Return (x, y) of the center of cell containing provided text 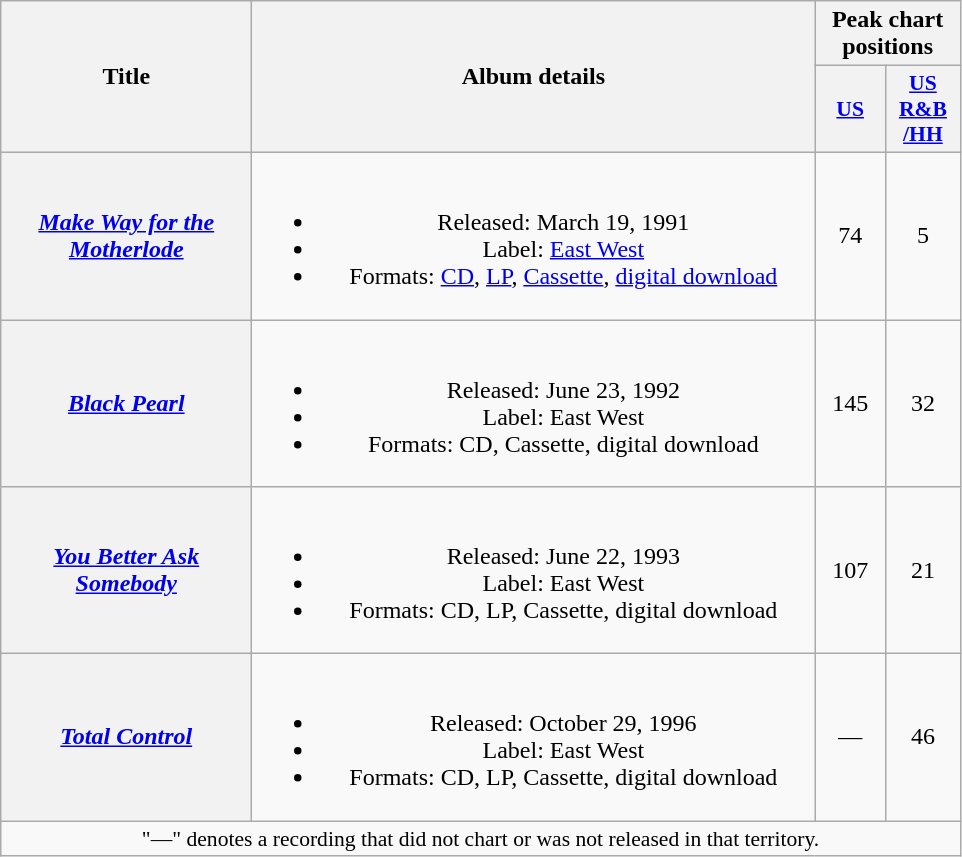
74 (850, 236)
32 (922, 404)
145 (850, 404)
Make Way for the Motherlode (126, 236)
5 (922, 236)
Released: October 29, 1996Label: East WestFormats: CD, LP, Cassette, digital download (534, 738)
"—" denotes a recording that did not chart or was not released in that territory. (481, 839)
21 (922, 570)
Released: March 19, 1991Label: East WestFormats: CD, LP, Cassette, digital download (534, 236)
Total Control (126, 738)
Title (126, 77)
Released: June 22, 1993Label: East WestFormats: CD, LP, Cassette, digital download (534, 570)
Peak chart positions (888, 34)
Album details (534, 77)
Black Pearl (126, 404)
USR&B/HH (922, 110)
46 (922, 738)
— (850, 738)
Released: June 23, 1992Label: East WestFormats: CD, Cassette, digital download (534, 404)
US (850, 110)
107 (850, 570)
You Better Ask Somebody (126, 570)
